Scan for the cell matching the given text and deliver its [X, Y] coordinate at center. 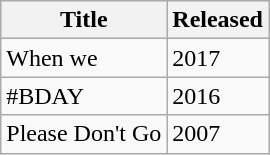
Title [84, 20]
2016 [218, 96]
Please Don't Go [84, 134]
2017 [218, 58]
When we [84, 58]
#BDAY [84, 96]
2007 [218, 134]
Released [218, 20]
